Output the [x, y] coordinate of the center of the cell containing the given text.  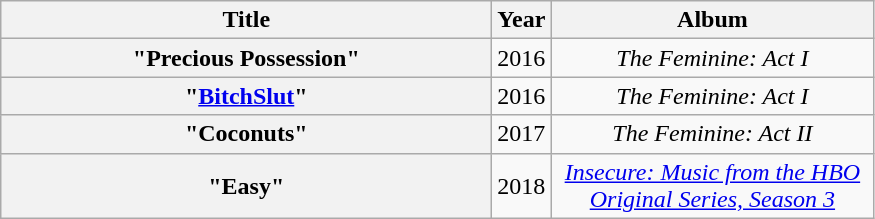
"BitchSlut" [246, 96]
"Easy" [246, 186]
2018 [522, 186]
Insecure: Music from the HBO Original Series, Season 3 [712, 186]
The Feminine: Act II [712, 134]
Title [246, 20]
Album [712, 20]
"Precious Possession" [246, 58]
"Coconuts" [246, 134]
2017 [522, 134]
Year [522, 20]
